Identify which cell holds the provided text, then report its [X, Y] central coordinate. 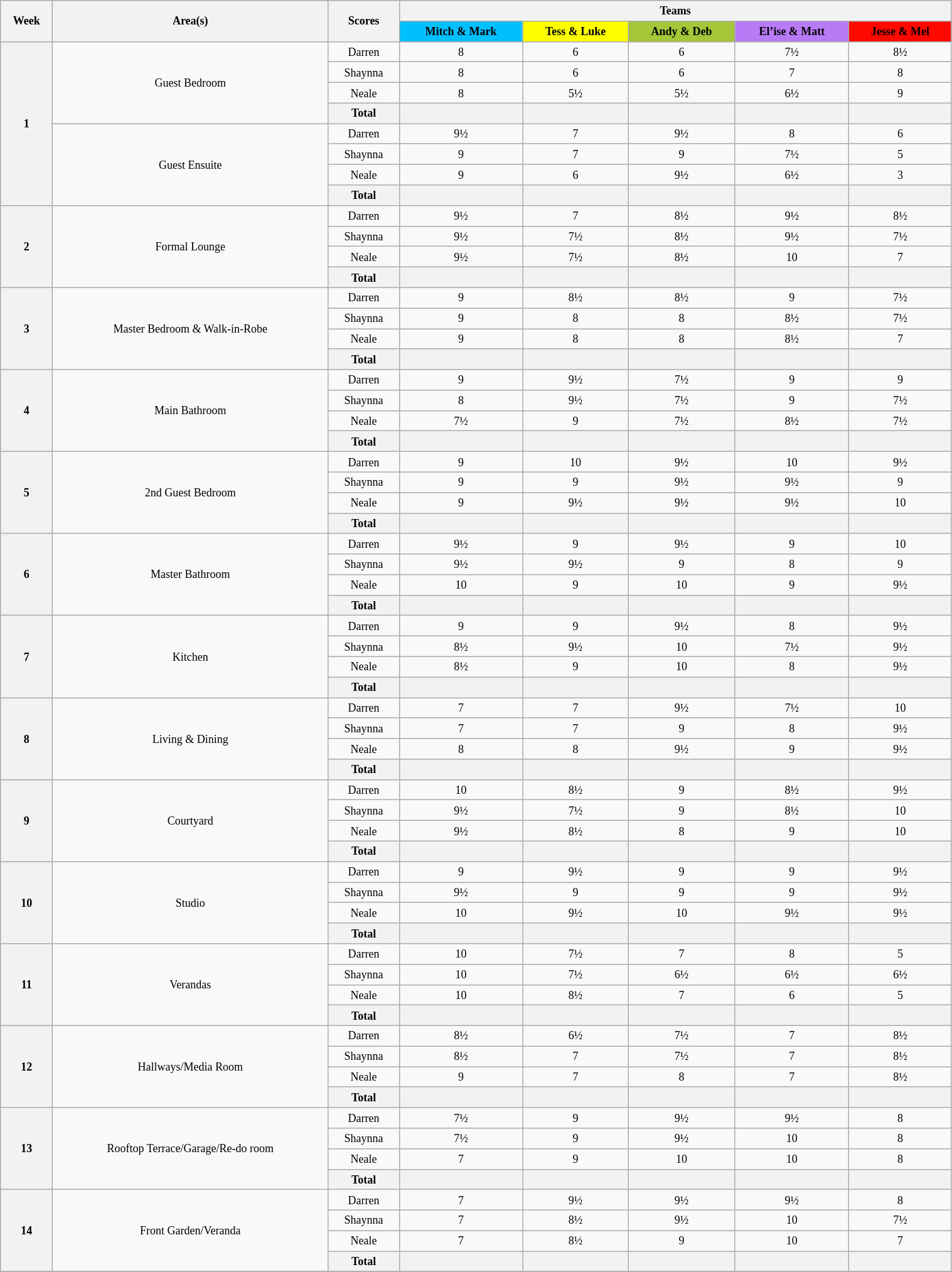
Formal Lounge [191, 246]
El’ise & Matt [792, 31]
Master Bathroom [191, 575]
Living & Dining [191, 739]
Master Bedroom & Walk-in-Robe [191, 329]
12 [26, 1067]
1 [26, 123]
4 [26, 410]
Verandas [191, 985]
Guest Ensuite [191, 164]
Front Garden/Veranda [191, 1231]
Rooftop Terrace/Garage/Re-do room [191, 1148]
Hallways/Media Room [191, 1067]
Courtyard [191, 821]
2 [26, 246]
2nd Guest Bedroom [191, 493]
Tess & Luke [575, 31]
Jesse & Mel [900, 31]
Scores [364, 21]
Week [26, 21]
Mitch & Mark [461, 31]
13 [26, 1148]
Teams [675, 11]
Guest Bedroom [191, 83]
Area(s) [191, 21]
Main Bathroom [191, 410]
Studio [191, 902]
14 [26, 1231]
11 [26, 985]
Kitchen [191, 656]
Andy & Deb [682, 31]
